Detect which cell encompasses the target text, then output its (x, y) center coordinate. 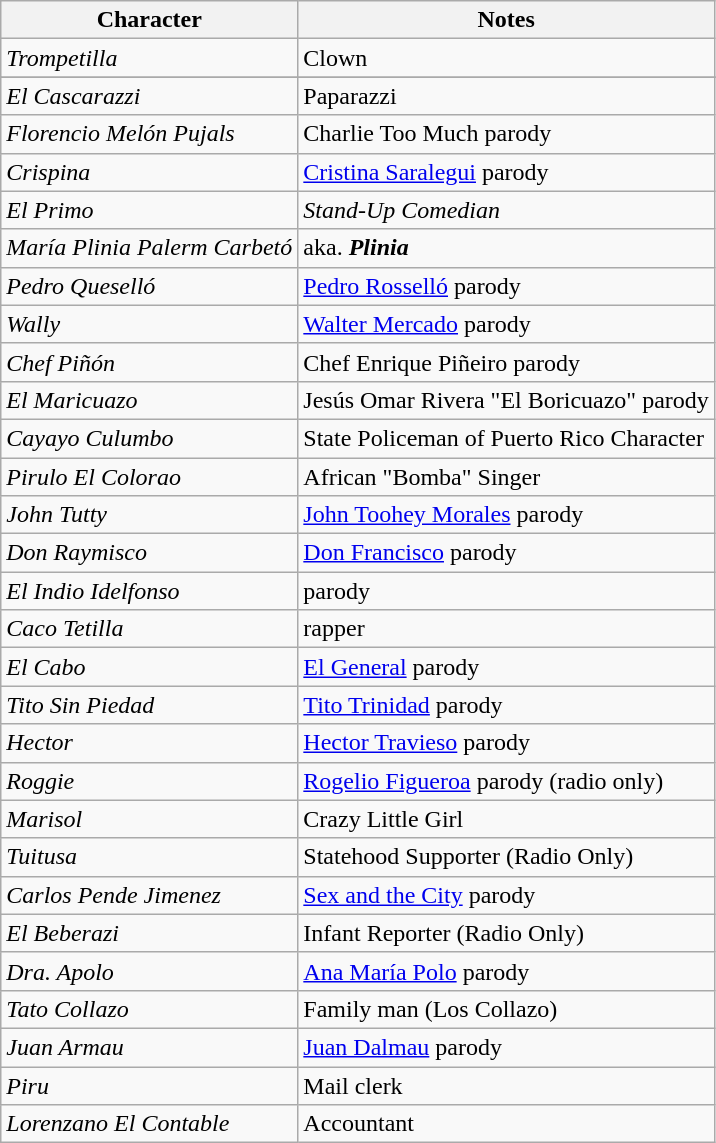
Character (150, 20)
Tito Trinidad parody (506, 705)
Dra. Apolo (150, 971)
Don Raymisco (150, 553)
Chef Piñón (150, 362)
Juan Dalmau parody (506, 1047)
El Primo (150, 210)
Chef Enrique Piñeiro parody (506, 362)
Wally (150, 324)
Walter Mercado parody (506, 324)
John Toohey Morales parody (506, 515)
African "Bomba" Singer (506, 477)
Family man (Los Collazo) (506, 1009)
Ana María Polo parody (506, 971)
Florencio Melón Pujals (150, 134)
El Maricuazo (150, 400)
El Cascarazzi (150, 96)
Tito Sin Piedad (150, 705)
Hector Travieso parody (506, 743)
Infant Reporter (Radio Only) (506, 933)
Juan Armau (150, 1047)
parody (506, 591)
Pirulo El Colorao (150, 477)
Marisol (150, 819)
María Plinia Palerm Carbetó (150, 248)
Don Francisco parody (506, 553)
El Cabo (150, 667)
Trompetilla (150, 58)
Tato Collazo (150, 1009)
Rogelio Figueroa parody (radio only) (506, 781)
Statehood Supporter (Radio Only) (506, 857)
Cayayo Culumbo (150, 438)
Piru (150, 1085)
Pedro Rosselló parody (506, 286)
Roggie (150, 781)
Stand-Up Comedian (506, 210)
Cristina Saralegui parody (506, 172)
John Tutty (150, 515)
Jesús Omar Rivera "El Boricuazo" parody (506, 400)
Crispina (150, 172)
aka. Plinia (506, 248)
Pedro Queselló (150, 286)
State Policeman of Puerto Rico Character (506, 438)
Sex and the City parody (506, 895)
El General parody (506, 667)
rapper (506, 629)
Clown (506, 58)
Mail clerk (506, 1085)
Tuitusa (150, 857)
Caco Tetilla (150, 629)
Lorenzano El Contable (150, 1124)
Crazy Little Girl (506, 819)
Hector (150, 743)
Charlie Too Much parody (506, 134)
El Indio Idelfonso (150, 591)
Notes (506, 20)
Carlos Pende Jimenez (150, 895)
Paparazzi (506, 96)
Accountant (506, 1124)
El Beberazi (150, 933)
